Find where the given text appears and provide that cell's center as (X, Y) coordinate. 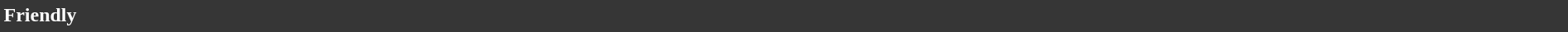
Friendly (784, 15)
